From the cell containing the given text, extract its center point as [x, y] coordinate. 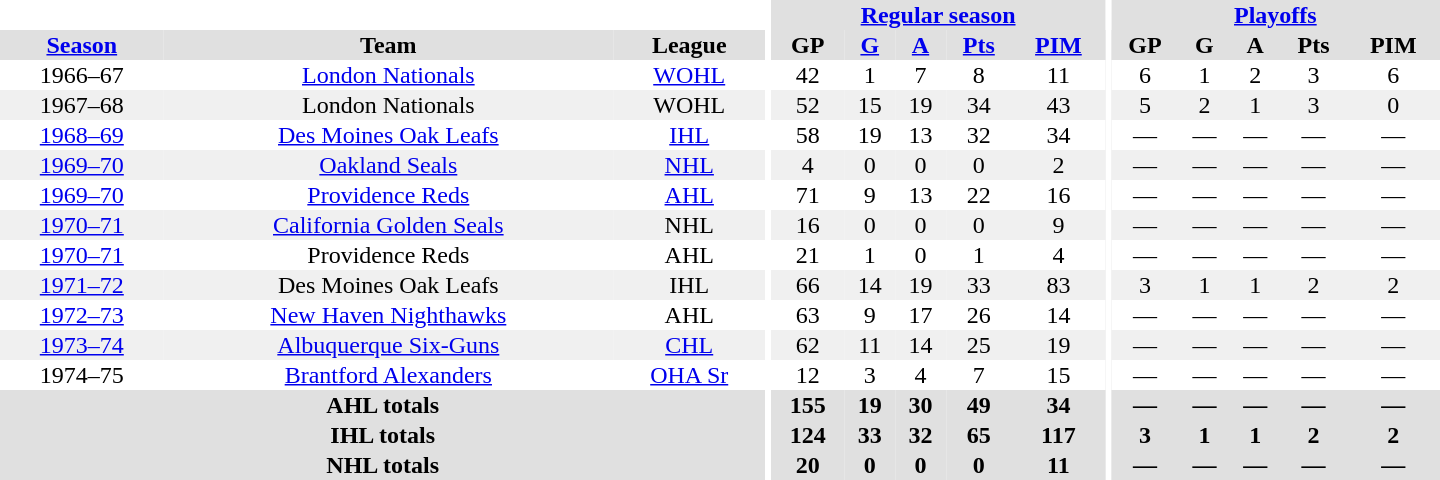
30 [920, 405]
25 [979, 345]
1968–69 [82, 135]
1973–74 [82, 345]
1967–68 [82, 105]
58 [808, 135]
42 [808, 75]
43 [1058, 105]
17 [920, 315]
5 [1145, 105]
Regular season [938, 15]
Team [388, 45]
OHA Sr [689, 375]
California Golden Seals [388, 225]
1966–67 [82, 75]
CHL [689, 345]
Playoffs [1276, 15]
65 [979, 435]
AHL totals [382, 405]
62 [808, 345]
New Haven Nighthawks [388, 315]
52 [808, 105]
1974–75 [82, 375]
20 [808, 465]
12 [808, 375]
League [689, 45]
NHL totals [382, 465]
1972–73 [82, 315]
21 [808, 255]
66 [808, 285]
Season [82, 45]
71 [808, 195]
IHL totals [382, 435]
26 [979, 315]
8 [979, 75]
117 [1058, 435]
Oakland Seals [388, 165]
Albuquerque Six-Guns [388, 345]
155 [808, 405]
83 [1058, 285]
Brantford Alexanders [388, 375]
1971–72 [82, 285]
22 [979, 195]
49 [979, 405]
63 [808, 315]
124 [808, 435]
